Locate the cell with the specified text and output its (x, y) center coordinate. 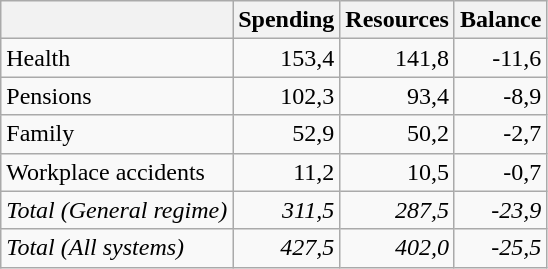
153,4 (286, 58)
Resources (398, 20)
427,5 (286, 248)
Family (117, 134)
Health (117, 58)
11,2 (286, 172)
102,3 (286, 96)
Pensions (117, 96)
-8,9 (500, 96)
Spending (286, 20)
Total (General regime) (117, 210)
52,9 (286, 134)
287,5 (398, 210)
Workplace accidents (117, 172)
50,2 (398, 134)
-0,7 (500, 172)
311,5 (286, 210)
-11,6 (500, 58)
Total (All systems) (117, 248)
-23,9 (500, 210)
-25,5 (500, 248)
10,5 (398, 172)
402,0 (398, 248)
Balance (500, 20)
141,8 (398, 58)
-2,7 (500, 134)
93,4 (398, 96)
